Return the [X, Y] coordinate for the center point of the cell that contains the specified text.  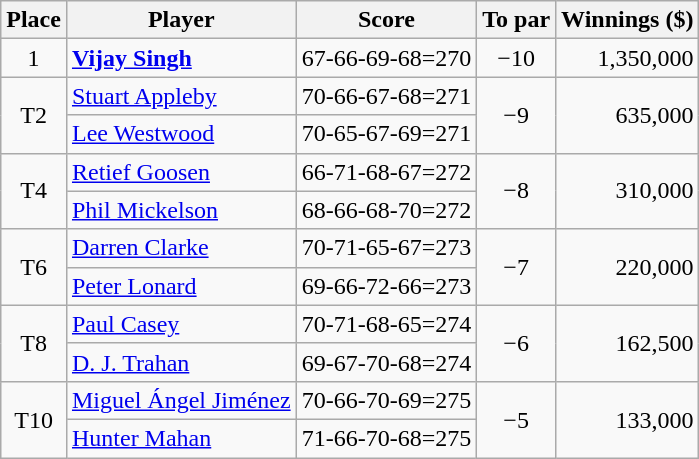
−8 [516, 191]
Lee Westwood [181, 134]
70-66-70-69=275 [386, 400]
Paul Casey [181, 324]
Darren Clarke [181, 248]
T4 [34, 191]
71-66-70-68=275 [386, 438]
70-66-67-68=271 [386, 96]
635,000 [628, 115]
T8 [34, 343]
Phil Mickelson [181, 210]
162,500 [628, 343]
Miguel Ángel Jiménez [181, 400]
Score [386, 20]
Place [34, 20]
T6 [34, 267]
−7 [516, 267]
1 [34, 58]
Stuart Appleby [181, 96]
67-66-69-68=270 [386, 58]
66-71-68-67=272 [386, 172]
69-67-70-68=274 [386, 362]
Retief Goosen [181, 172]
T2 [34, 115]
1,350,000 [628, 58]
−5 [516, 419]
To par [516, 20]
T10 [34, 419]
70-71-65-67=273 [386, 248]
−6 [516, 343]
69-66-72-66=273 [386, 286]
Vijay Singh [181, 58]
Hunter Mahan [181, 438]
220,000 [628, 267]
Peter Lonard [181, 286]
Winnings ($) [628, 20]
−9 [516, 115]
−10 [516, 58]
70-65-67-69=271 [386, 134]
310,000 [628, 191]
133,000 [628, 419]
68-66-68-70=272 [386, 210]
Player [181, 20]
D. J. Trahan [181, 362]
70-71-68-65=274 [386, 324]
